Search for the cell housing the specified text and yield its [X, Y] center coordinate. 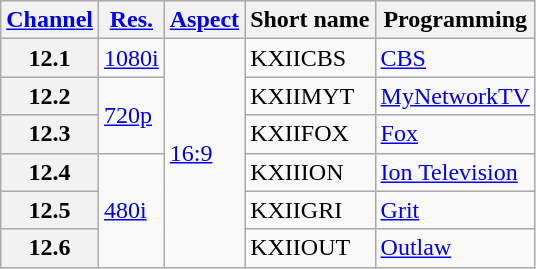
Grit [455, 210]
KXIIION [310, 172]
12.1 [50, 58]
CBS [455, 58]
Res. [132, 20]
Short name [310, 20]
Fox [455, 134]
Programming [455, 20]
12.6 [50, 248]
KXIICBS [310, 58]
KXIIFOX [310, 134]
12.2 [50, 96]
1080i [132, 58]
KXIIOUT [310, 248]
16:9 [204, 153]
720p [132, 115]
Ion Television [455, 172]
12.4 [50, 172]
MyNetworkTV [455, 96]
KXIIMYT [310, 96]
480i [132, 210]
12.5 [50, 210]
12.3 [50, 134]
Outlaw [455, 248]
Aspect [204, 20]
Channel [50, 20]
KXIIGRI [310, 210]
